Locate the cell with the specified text and output its [x, y] center coordinate. 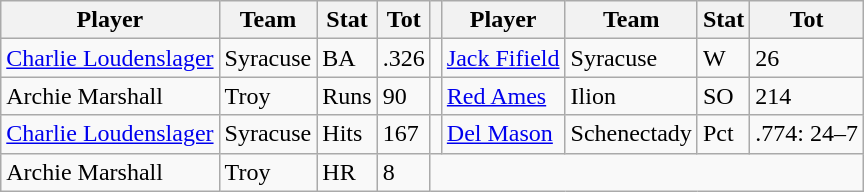
.326 [404, 58]
214 [807, 96]
Ilion [631, 96]
SO [723, 96]
Del Mason [503, 134]
8 [404, 172]
Red Ames [503, 96]
26 [807, 58]
HR [347, 172]
167 [404, 134]
Pct [723, 134]
W [723, 58]
BA [347, 58]
Schenectady [631, 134]
.774: 24–7 [807, 134]
Jack Fifield [503, 58]
Hits [347, 134]
90 [404, 96]
Runs [347, 96]
